Return [x, y] of the center of cell containing provided text 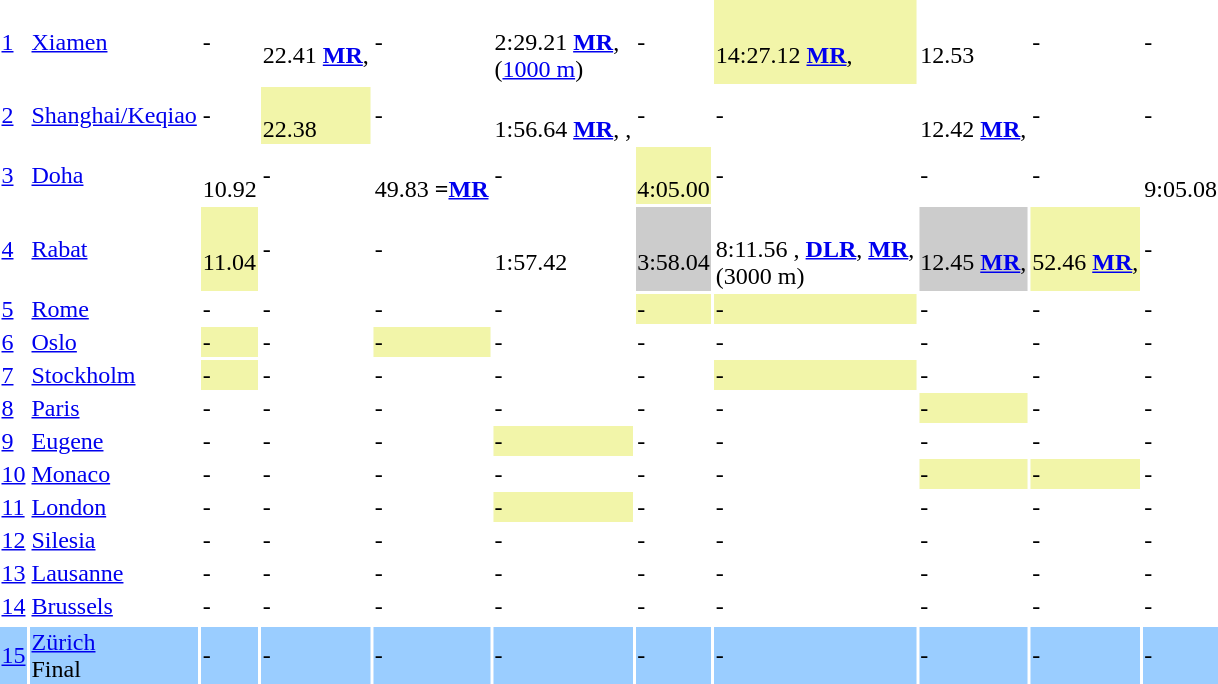
Stockholm [114, 375]
1:57.42 [563, 249]
13 [14, 573]
Monaco [114, 474]
Rome [114, 309]
11.04 [230, 249]
6 [14, 342]
Xiamen [114, 42]
London [114, 507]
14:27.12 MR, [814, 42]
2:29.21 MR, (1000 m) [563, 42]
14 [14, 606]
Eugene [114, 441]
12.45 MR, [974, 249]
12.42 MR, [974, 116]
15 [14, 656]
7 [14, 375]
4:05.00 [674, 176]
Doha [114, 176]
1:56.64 MR, , [563, 116]
10 [14, 474]
Shanghai/Keqiao [114, 116]
5 [14, 309]
Brussels [114, 606]
Paris [114, 408]
ZürichFinal [114, 656]
8 [14, 408]
Oslo [114, 342]
Rabat [114, 249]
3 [14, 176]
10.92 [230, 176]
4 [14, 249]
22.41 MR, [316, 42]
52.46 MR, [1086, 249]
11 [14, 507]
2 [14, 116]
12.53 [974, 42]
Silesia [114, 540]
9 [14, 441]
22.38 [316, 116]
12 [14, 540]
1 [14, 42]
Lausanne [114, 573]
8:11.56 , DLR, MR, (3000 m) [814, 249]
49.83 =MR [432, 176]
3:58.04 [674, 249]
